Identify which cell holds the provided text, then report its [x, y] central coordinate. 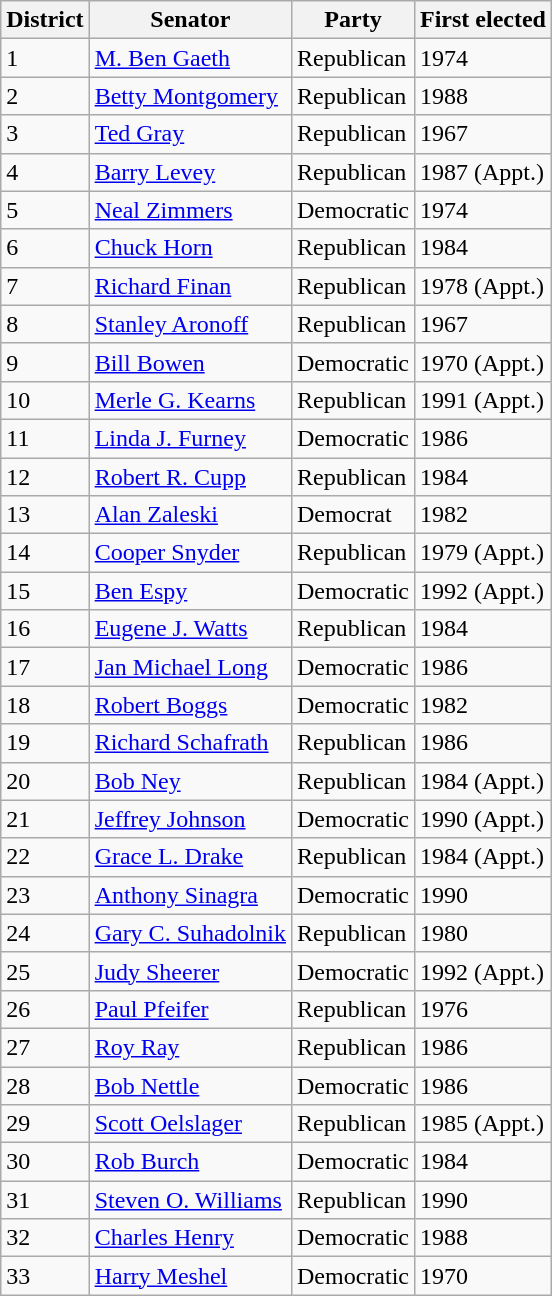
Neal Zimmers [190, 210]
Robert R. Cupp [190, 477]
Harry Meshel [190, 1276]
1990 (Appt.) [482, 819]
Linda J. Furney [190, 438]
29 [45, 1124]
1 [45, 58]
30 [45, 1162]
Scott Oelslager [190, 1124]
33 [45, 1276]
28 [45, 1085]
24 [45, 933]
Judy Sheerer [190, 971]
2 [45, 96]
21 [45, 819]
Merle G. Kearns [190, 400]
9 [45, 362]
Paul Pfeifer [190, 1009]
1979 (Appt.) [482, 553]
Roy Ray [190, 1047]
4 [45, 172]
Robert Boggs [190, 705]
Gary C. Suhadolnik [190, 933]
18 [45, 705]
23 [45, 895]
1978 (Appt.) [482, 286]
6 [45, 248]
32 [45, 1238]
10 [45, 400]
Rob Burch [190, 1162]
7 [45, 286]
19 [45, 743]
12 [45, 477]
M. Ben Gaeth [190, 58]
Barry Levey [190, 172]
26 [45, 1009]
1970 (Appt.) [482, 362]
1987 (Appt.) [482, 172]
Bob Nettle [190, 1085]
1991 (Appt.) [482, 400]
Betty Montgomery [190, 96]
27 [45, 1047]
1985 (Appt.) [482, 1124]
25 [45, 971]
3 [45, 134]
Ted Gray [190, 134]
Senator [190, 20]
31 [45, 1200]
13 [45, 515]
Alan Zaleski [190, 515]
Anthony Sinagra [190, 895]
17 [45, 667]
Party [352, 20]
Jeffrey Johnson [190, 819]
16 [45, 629]
5 [45, 210]
8 [45, 324]
District [45, 20]
Charles Henry [190, 1238]
20 [45, 781]
11 [45, 438]
Richard Finan [190, 286]
Grace L. Drake [190, 857]
22 [45, 857]
Jan Michael Long [190, 667]
First elected [482, 20]
14 [45, 553]
1980 [482, 933]
Cooper Snyder [190, 553]
Bob Ney [190, 781]
15 [45, 591]
Bill Bowen [190, 362]
Eugene J. Watts [190, 629]
Democrat [352, 515]
Steven O. Williams [190, 1200]
1970 [482, 1276]
Chuck Horn [190, 248]
Stanley Aronoff [190, 324]
Richard Schafrath [190, 743]
Ben Espy [190, 591]
1976 [482, 1009]
